For the text-containing cell, return its midpoint in [X, Y] coordinate format. 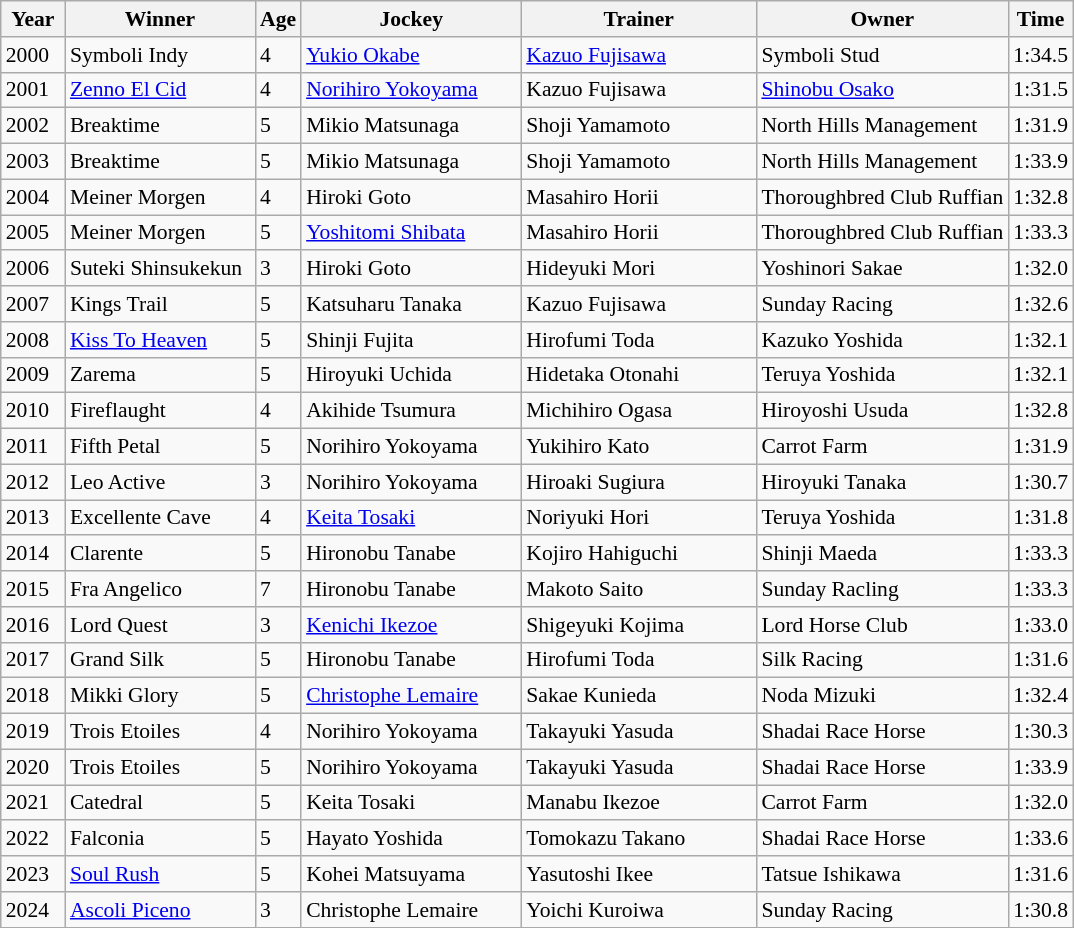
Akihide Tsumura [411, 411]
Sunday Racling [882, 589]
2000 [33, 55]
Shinji Maeda [882, 554]
2012 [33, 482]
2008 [33, 340]
2004 [33, 197]
Fifth Petal [160, 447]
Catedral [160, 803]
Fireflaught [160, 411]
2010 [33, 411]
1:32.6 [1040, 304]
Suteki Shinsukekun [160, 269]
1:32.4 [1040, 696]
Owner [882, 19]
Yasutoshi Ikee [638, 874]
Lord Quest [160, 625]
Tomokazu Takano [638, 839]
1:30.3 [1040, 732]
Hiroyoshi Usuda [882, 411]
1:30.8 [1040, 910]
2011 [33, 447]
2006 [33, 269]
Winner [160, 19]
Hideyuki Mori [638, 269]
2001 [33, 90]
Kiss To Heaven [160, 340]
2015 [33, 589]
Makoto Saito [638, 589]
2014 [33, 554]
Soul Rush [160, 874]
2021 [33, 803]
2023 [33, 874]
2018 [33, 696]
Kenichi Ikezoe [411, 625]
Time [1040, 19]
Year [33, 19]
Katsuharu Tanaka [411, 304]
Yoichi Kuroiwa [638, 910]
Jockey [411, 19]
2009 [33, 375]
2002 [33, 126]
2019 [33, 732]
Manabu Ikezoe [638, 803]
Ascoli Piceno [160, 910]
Trainer [638, 19]
2003 [33, 162]
Yukio Okabe [411, 55]
Yoshitomi Shibata [411, 233]
Hiroyuki Uchida [411, 375]
Falconia [160, 839]
Hidetaka Otonahi [638, 375]
Leo Active [160, 482]
Shinobu Osako [882, 90]
2017 [33, 660]
Zenno El Cid [160, 90]
1:33.0 [1040, 625]
2005 [33, 233]
Mikki Glory [160, 696]
Hiroyuki Tanaka [882, 482]
Symboli Indy [160, 55]
Shigeyuki Kojima [638, 625]
Grand Silk [160, 660]
Symboli Stud [882, 55]
1:31.8 [1040, 518]
Michihiro Ogasa [638, 411]
Zarema [160, 375]
Kohei Matsuyama [411, 874]
2022 [33, 839]
Excellente Cave [160, 518]
Hiroaki Sugiura [638, 482]
Silk Racing [882, 660]
Lord Horse Club [882, 625]
Clarente [160, 554]
Kazuko Yoshida [882, 340]
Sakae Kunieda [638, 696]
Hayato Yoshida [411, 839]
Yoshinori Sakae [882, 269]
2020 [33, 767]
Tatsue Ishikawa [882, 874]
Kings Trail [160, 304]
1:30.7 [1040, 482]
7 [278, 589]
1:33.6 [1040, 839]
2007 [33, 304]
Yukihiro Kato [638, 447]
Kojiro Hahiguchi [638, 554]
2024 [33, 910]
Age [278, 19]
Noda Mizuki [882, 696]
Fra Angelico [160, 589]
Noriyuki Hori [638, 518]
Shinji Fujita [411, 340]
1:34.5 [1040, 55]
2016 [33, 625]
2013 [33, 518]
1:31.5 [1040, 90]
